Find where the given text appears and provide that cell's center as [X, Y] coordinate. 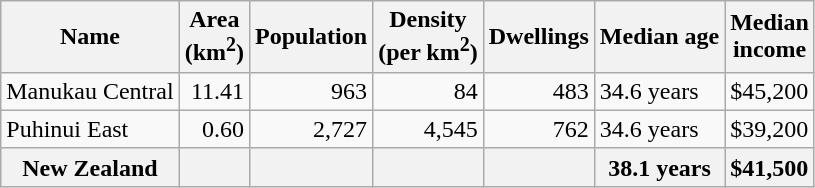
$41,500 [770, 167]
11.41 [214, 91]
Median age [659, 37]
Dwellings [538, 37]
Puhinui East [90, 129]
$45,200 [770, 91]
New Zealand [90, 167]
Area(km2) [214, 37]
0.60 [214, 129]
483 [538, 91]
Population [312, 37]
762 [538, 129]
Density(per km2) [428, 37]
38.1 years [659, 167]
963 [312, 91]
Name [90, 37]
Medianincome [770, 37]
2,727 [312, 129]
Manukau Central [90, 91]
$39,200 [770, 129]
84 [428, 91]
4,545 [428, 129]
